Return the (x, y) coordinate for the center point of the cell that contains the specified text.  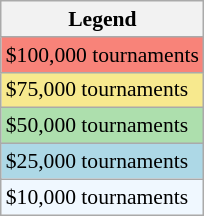
$50,000 tournaments (102, 126)
$10,000 tournaments (102, 197)
$100,000 tournaments (102, 55)
Legend (102, 19)
$25,000 tournaments (102, 162)
$75,000 tournaments (102, 90)
